Scan for the cell matching the given text and deliver its (X, Y) coordinate at center. 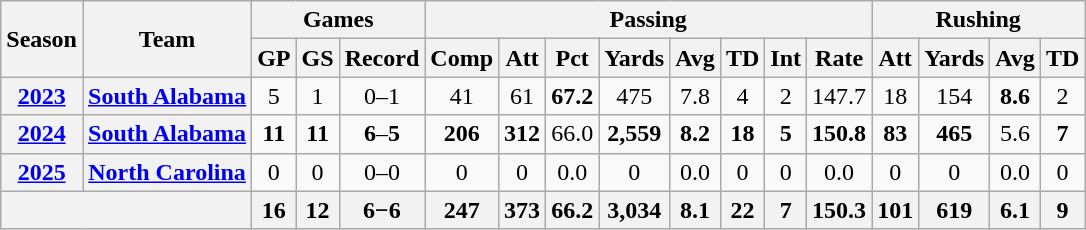
Season (42, 39)
Passing (648, 20)
41 (462, 96)
206 (462, 134)
150.8 (840, 134)
Team (166, 39)
247 (462, 210)
147.7 (840, 96)
Games (338, 20)
5.6 (1016, 134)
7.8 (696, 96)
154 (954, 96)
1 (318, 96)
Rushing (978, 20)
2023 (42, 96)
22 (742, 210)
Record (382, 58)
12 (318, 210)
2,559 (634, 134)
8.1 (696, 210)
66.0 (572, 134)
GS (318, 58)
475 (634, 96)
GP (274, 58)
8.2 (696, 134)
66.2 (572, 210)
Pct (572, 58)
Rate (840, 58)
16 (274, 210)
Comp (462, 58)
6–5 (382, 134)
3,034 (634, 210)
312 (522, 134)
101 (896, 210)
67.2 (572, 96)
Int (786, 58)
150.3 (840, 210)
6.1 (1016, 210)
83 (896, 134)
373 (522, 210)
465 (954, 134)
2025 (42, 172)
0–0 (382, 172)
4 (742, 96)
61 (522, 96)
8.6 (1016, 96)
2024 (42, 134)
9 (1062, 210)
619 (954, 210)
6−6 (382, 210)
0–1 (382, 96)
North Carolina (166, 172)
